Identify which cell holds the provided text, then report its [X, Y] central coordinate. 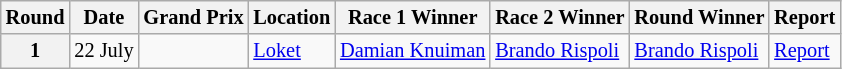
Location [292, 17]
Damian Knuiman [412, 51]
Race 1 Winner [412, 17]
Loket [292, 51]
Date [104, 17]
Round [36, 17]
1 [36, 51]
22 July [104, 51]
Round Winner [699, 17]
Race 2 Winner [560, 17]
Grand Prix [193, 17]
